Identify which cell holds the provided text, then report its [x, y] central coordinate. 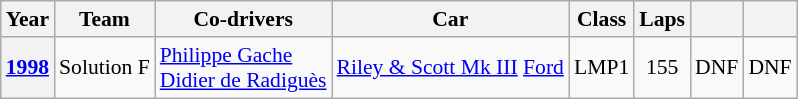
Year [28, 19]
155 [662, 68]
Co-drivers [244, 19]
Car [450, 19]
Team [104, 19]
Philippe Gache Didier de Radiguès [244, 68]
Class [602, 19]
1998 [28, 68]
LMP1 [602, 68]
Laps [662, 19]
Riley & Scott Mk III Ford [450, 68]
Solution F [104, 68]
